Capture the cell that displays the provided text and extract its [X, Y] central coordinate. 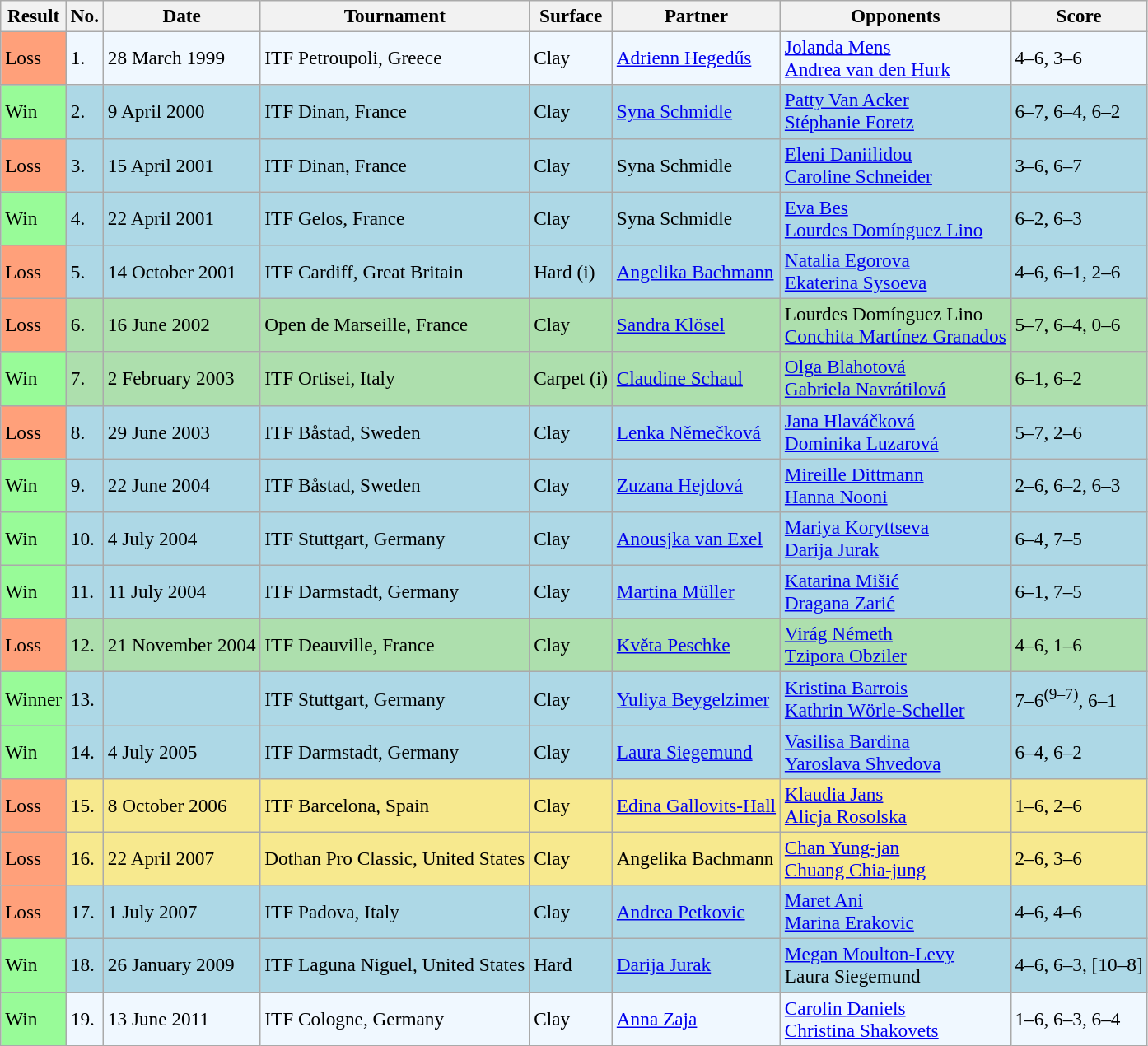
14 October 2001 [181, 272]
Yuliya Beygelzimer [696, 698]
Olga Blahotová Gabriela Navrátilová [895, 379]
Sandra Klösel [696, 325]
6–1, 6–2 [1079, 379]
8. [84, 432]
7–6(9–7), 6–1 [1079, 698]
5–7, 6–4, 0–6 [1079, 325]
6–2, 6–3 [1079, 217]
No. [84, 16]
6–4, 7–5 [1079, 539]
11. [84, 591]
ITF Cardiff, Great Britain [395, 272]
10. [84, 539]
16 June 2002 [181, 325]
4. [84, 217]
12. [84, 646]
Hard (i) [572, 272]
Megan Moulton-Levy Laura Siegemund [895, 965]
6–7, 6–4, 6–2 [1079, 112]
16. [84, 858]
6–1, 7–5 [1079, 591]
3–6, 6–7 [1079, 165]
Opponents [895, 16]
Laura Siegemund [696, 751]
17. [84, 913]
Katarina Mišić Dragana Zarić [895, 591]
1. [84, 58]
Mireille Dittmann Hanna Nooni [895, 484]
Result [34, 16]
4 July 2004 [181, 539]
3. [84, 165]
4–6, 3–6 [1079, 58]
5. [84, 272]
Tournament [395, 16]
Virág Németh Tzipora Obziler [895, 646]
Patty Van Acker Stéphanie Foretz [895, 112]
ITF Deauville, France [395, 646]
15. [84, 806]
5–7, 2–6 [1079, 432]
29 June 2003 [181, 432]
1 July 2007 [181, 913]
2–6, 3–6 [1079, 858]
Edina Gallovits-Hall [696, 806]
19. [84, 1018]
4–6, 4–6 [1079, 913]
ITF Petroupoli, Greece [395, 58]
ITF Padova, Italy [395, 913]
Surface [572, 16]
2–6, 6–2, 6–3 [1079, 484]
9 April 2000 [181, 112]
Darija Jurak [696, 965]
ITF Laguna Niguel, United States [395, 965]
Chan Yung-jan Chuang Chia-jung [895, 858]
22 April 2007 [181, 858]
4–6, 1–6 [1079, 646]
Carpet (i) [572, 379]
26 January 2009 [181, 965]
Claudine Schaul [696, 379]
11 July 2004 [181, 591]
15 April 2001 [181, 165]
7. [84, 379]
13. [84, 698]
13 June 2011 [181, 1018]
Lourdes Domínguez Lino Conchita Martínez Granados [895, 325]
Winner [34, 698]
Eva Bes Lourdes Domínguez Lino [895, 217]
Hard [572, 965]
ITF Gelos, France [395, 217]
21 November 2004 [181, 646]
2. [84, 112]
Mariya Koryttseva Darija Jurak [895, 539]
Květa Peschke [696, 646]
Adrienn Hegedűs [696, 58]
1–6, 2–6 [1079, 806]
14. [84, 751]
ITF Ortisei, Italy [395, 379]
6–4, 6–2 [1079, 751]
Zuzana Hejdová [696, 484]
Open de Marseille, France [395, 325]
4–6, 6–1, 2–6 [1079, 272]
Klaudia Jans Alicja Rosolska [895, 806]
18. [84, 965]
Anousjka van Exel [696, 539]
Vasilisa Bardina Yaroslava Shvedova [895, 751]
4–6, 6–3, [10–8] [1079, 965]
Natalia Egorova Ekaterina Sysoeva [895, 272]
Jolanda Mens Andrea van den Hurk [895, 58]
Dothan Pro Classic, United States [395, 858]
Partner [696, 16]
Score [1079, 16]
Anna Zaja [696, 1018]
ITF Barcelona, Spain [395, 806]
28 March 1999 [181, 58]
ITF Cologne, Germany [395, 1018]
Lenka Němečková [696, 432]
Maret Ani Marina Erakovic [895, 913]
Andrea Petkovic [696, 913]
2 February 2003 [181, 379]
22 April 2001 [181, 217]
Martina Müller [696, 591]
Jana Hlaváčková Dominika Luzarová [895, 432]
22 June 2004 [181, 484]
1–6, 6–3, 6–4 [1079, 1018]
Date [181, 16]
Kristina Barrois Kathrin Wörle-Scheller [895, 698]
8 October 2006 [181, 806]
9. [84, 484]
4 July 2005 [181, 751]
6. [84, 325]
Eleni Daniilidou Caroline Schneider [895, 165]
Carolin Daniels Christina Shakovets [895, 1018]
